Determine the [x, y] coordinate at the center of the cell enclosing the given text.  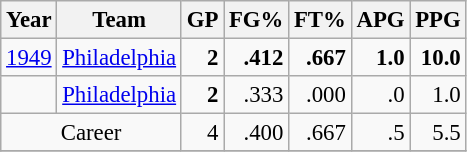
10.0 [438, 58]
FT% [320, 20]
.412 [256, 58]
PPG [438, 20]
1949 [29, 58]
.333 [256, 95]
.000 [320, 95]
4 [202, 133]
.0 [380, 95]
APG [380, 20]
.5 [380, 133]
FG% [256, 20]
GP [202, 20]
5.5 [438, 133]
Career [92, 133]
.400 [256, 133]
Year [29, 20]
Team [119, 20]
